Find where the given text appears and provide that cell's center as (x, y) coordinate. 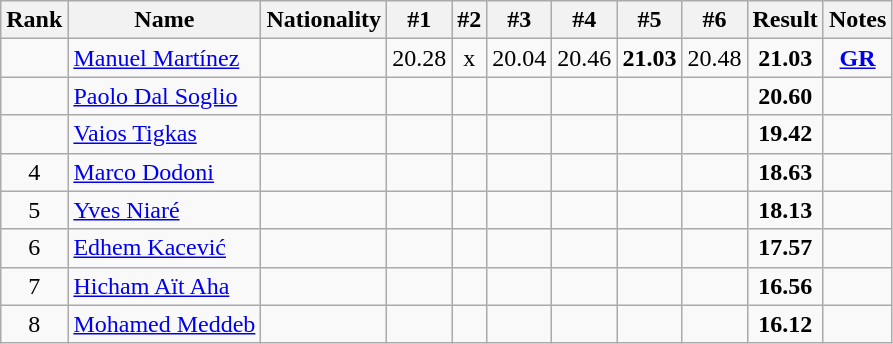
Notes (857, 20)
#5 (650, 20)
#4 (584, 20)
#2 (470, 20)
#3 (520, 20)
16.12 (785, 324)
20.60 (785, 96)
20.04 (520, 58)
Paolo Dal Soglio (164, 96)
Name (164, 20)
Vaios Tigkas (164, 134)
Yves Niaré (164, 210)
18.63 (785, 172)
16.56 (785, 286)
8 (34, 324)
Edhem Kacević (164, 248)
Hicham Aït Aha (164, 286)
#6 (714, 20)
18.13 (785, 210)
4 (34, 172)
Marco Dodoni (164, 172)
Manuel Martínez (164, 58)
17.57 (785, 248)
Result (785, 20)
20.28 (420, 58)
20.48 (714, 58)
x (470, 58)
#1 (420, 20)
6 (34, 248)
19.42 (785, 134)
20.46 (584, 58)
Rank (34, 20)
Nationality (324, 20)
GR (857, 58)
7 (34, 286)
Mohamed Meddeb (164, 324)
5 (34, 210)
